Identify which cell holds the provided text, then report its (X, Y) central coordinate. 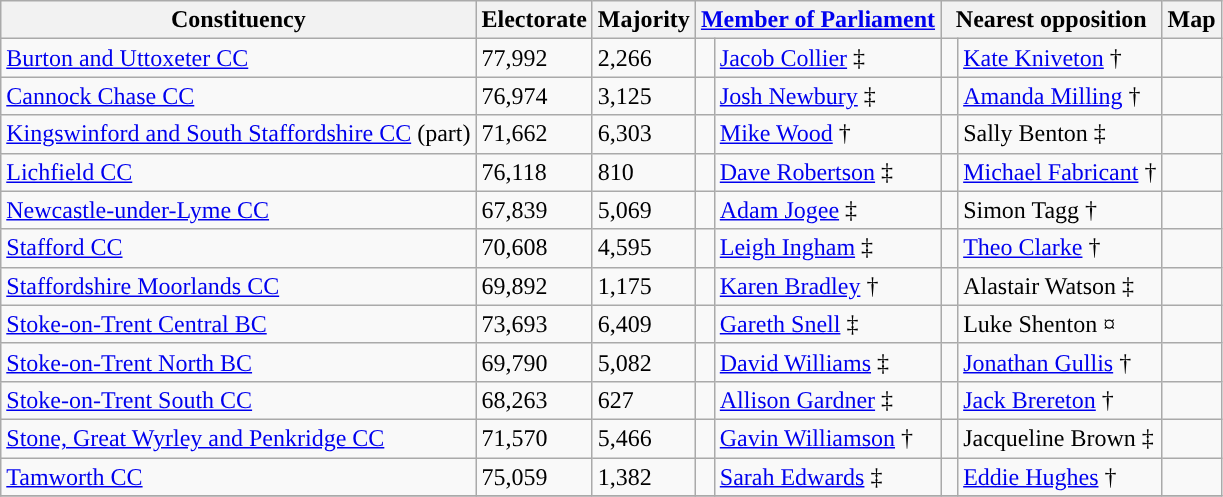
Kate Kniveton † (1060, 58)
71,570 (534, 438)
Staffordshire Moorlands CC (238, 286)
71,662 (534, 134)
1,175 (644, 286)
5,466 (644, 438)
Gavin Williamson † (827, 438)
75,059 (534, 477)
Constituency (238, 20)
68,263 (534, 400)
73,693 (534, 324)
Simon Tagg † (1060, 210)
6,303 (644, 134)
Tamworth CC (238, 477)
Theo Clarke † (1060, 248)
Eddie Hughes † (1060, 477)
Leigh Ingham ‡ (827, 248)
Jonathan Gullis † (1060, 362)
69,790 (534, 362)
Kingswinford and South Staffordshire CC (part) (238, 134)
Lichfield CC (238, 172)
Mike Wood † (827, 134)
Jacob Collier ‡ (827, 58)
2,266 (644, 58)
Nearest opposition (1052, 20)
69,892 (534, 286)
Stone, Great Wyrley and Penkridge CC (238, 438)
3,125 (644, 96)
Sarah Edwards ‡ (827, 477)
Electorate (534, 20)
Josh Newbury ‡ (827, 96)
Stoke-on-Trent South CC (238, 400)
Member of Parliament (818, 20)
Jacqueline Brown ‡ (1060, 438)
1,382 (644, 477)
810 (644, 172)
627 (644, 400)
Burton and Uttoxeter CC (238, 58)
Michael Fabricant † (1060, 172)
5,082 (644, 362)
4,595 (644, 248)
76,974 (534, 96)
Stoke-on-Trent North BC (238, 362)
Newcastle-under-Lyme CC (238, 210)
Map (1192, 20)
6,409 (644, 324)
Cannock Chase CC (238, 96)
Stafford CC (238, 248)
5,069 (644, 210)
67,839 (534, 210)
Adam Jogee ‡ (827, 210)
Majority (644, 20)
Alastair Watson ‡ (1060, 286)
77,992 (534, 58)
Dave Robertson ‡ (827, 172)
Karen Bradley † (827, 286)
Luke Shenton ¤ (1060, 324)
Amanda Milling † (1060, 96)
Stoke-on-Trent Central BC (238, 324)
David Williams ‡ (827, 362)
Jack Brereton † (1060, 400)
Sally Benton ‡ (1060, 134)
76,118 (534, 172)
70,608 (534, 248)
Gareth Snell ‡ (827, 324)
Allison Gardner ‡ (827, 400)
